Find where the given text appears and provide that cell's center as [X, Y] coordinate. 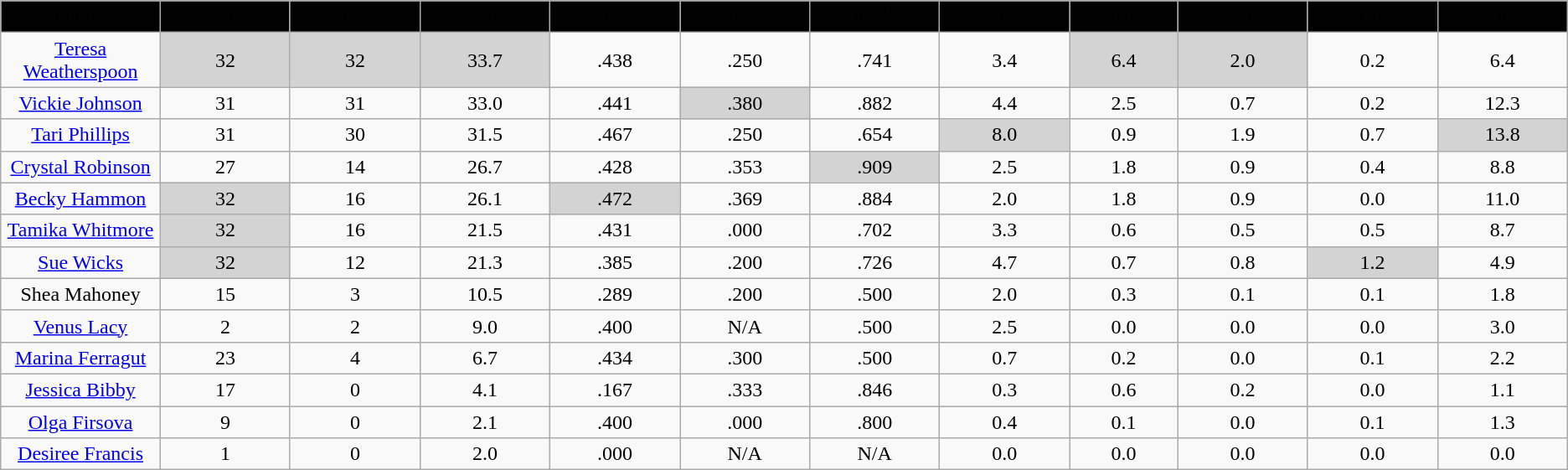
3.4 [1005, 60]
APG [1124, 17]
.702 [874, 230]
.333 [745, 390]
Player [80, 17]
3 [355, 294]
.353 [745, 167]
4 [355, 358]
12 [355, 262]
Tari Phillips [80, 135]
3P% [745, 17]
1.2 [1372, 262]
.167 [615, 390]
3.3 [1005, 230]
2.2 [1503, 358]
.884 [874, 199]
.800 [874, 421]
Jessica Bibby [80, 390]
1.9 [1243, 135]
15 [224, 294]
Vickie Johnson [80, 103]
8.0 [1005, 135]
Teresa Weatherspoon [80, 60]
.434 [615, 358]
3.0 [1503, 326]
.846 [874, 390]
6.7 [484, 358]
.428 [615, 167]
11.0 [1503, 199]
13.8 [1503, 135]
.654 [874, 135]
.741 [874, 60]
RPG [1005, 17]
Tamika Whitmore [80, 230]
4.4 [1005, 103]
.380 [745, 103]
Becky Hammon [80, 199]
10.5 [484, 294]
21.5 [484, 230]
2.1 [484, 421]
GS [355, 17]
FT% [874, 17]
.882 [874, 103]
PPG [1503, 17]
.369 [745, 199]
.472 [615, 199]
0.8 [1243, 262]
1.1 [1503, 390]
4.1 [484, 390]
.467 [615, 135]
8.7 [1503, 230]
.431 [615, 230]
8.8 [1503, 167]
Desiree Francis [80, 454]
26.1 [484, 199]
SPG [1243, 17]
14 [355, 167]
31.5 [484, 135]
Olga Firsova [80, 421]
GP [224, 17]
.726 [874, 262]
MPG [484, 17]
33.7 [484, 60]
Sue Wicks [80, 262]
.909 [874, 167]
4.7 [1005, 262]
12.3 [1503, 103]
17 [224, 390]
BPG [1372, 17]
9 [224, 421]
4.9 [1503, 262]
.300 [745, 358]
Marina Ferragut [80, 358]
.438 [615, 60]
.441 [615, 103]
Shea Mahoney [80, 294]
.289 [615, 294]
9.0 [484, 326]
33.0 [484, 103]
Venus Lacy [80, 326]
27 [224, 167]
26.7 [484, 167]
23 [224, 358]
FG% [615, 17]
30 [355, 135]
21.3 [484, 262]
1 [224, 454]
1.3 [1503, 421]
.385 [615, 262]
Crystal Robinson [80, 167]
